Locate the cell with the specified text and output its [X, Y] center coordinate. 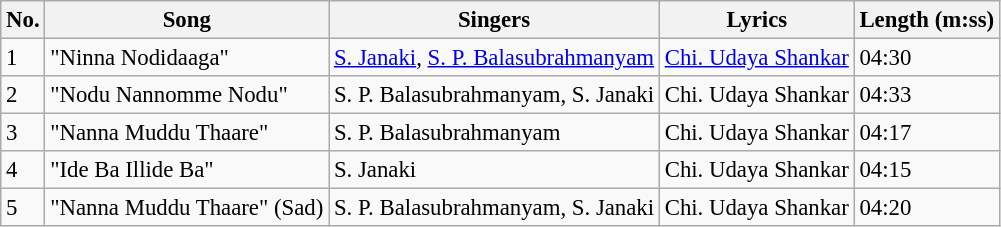
1 [23, 58]
2 [23, 95]
"Ide Ba Illide Ba" [187, 170]
"Nanna Muddu Thaare" (Sad) [187, 208]
"Ninna Nodidaaga" [187, 58]
Lyrics [756, 20]
S. Janaki, S. P. Balasubrahmanyam [494, 58]
Singers [494, 20]
No. [23, 20]
4 [23, 170]
04:17 [926, 133]
S. P. Balasubrahmanyam [494, 133]
04:30 [926, 58]
S. Janaki [494, 170]
04:20 [926, 208]
Song [187, 20]
"Nanna Muddu Thaare" [187, 133]
"Nodu Nannomme Nodu" [187, 95]
04:33 [926, 95]
04:15 [926, 170]
5 [23, 208]
Length (m:ss) [926, 20]
3 [23, 133]
